Extract the (X, Y) coordinate from the center of the cell holding the provided text.  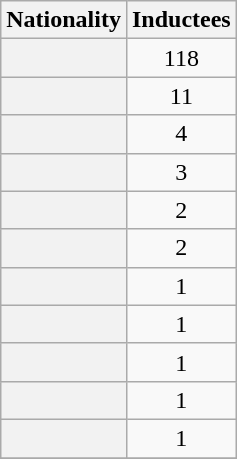
118 (181, 58)
Inductees (181, 20)
4 (181, 134)
Nationality (64, 20)
3 (181, 172)
11 (181, 96)
